Scan for the cell matching the given text and deliver its [x, y] coordinate at center. 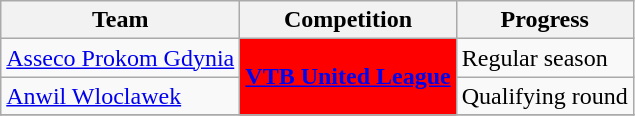
Regular season [544, 58]
Anwil Wloclawek [120, 96]
VTB United League [348, 77]
Competition [348, 20]
Progress [544, 20]
Qualifying round [544, 96]
Asseco Prokom Gdynia [120, 58]
Team [120, 20]
